Identify which cell holds the provided text, then report its [X, Y] central coordinate. 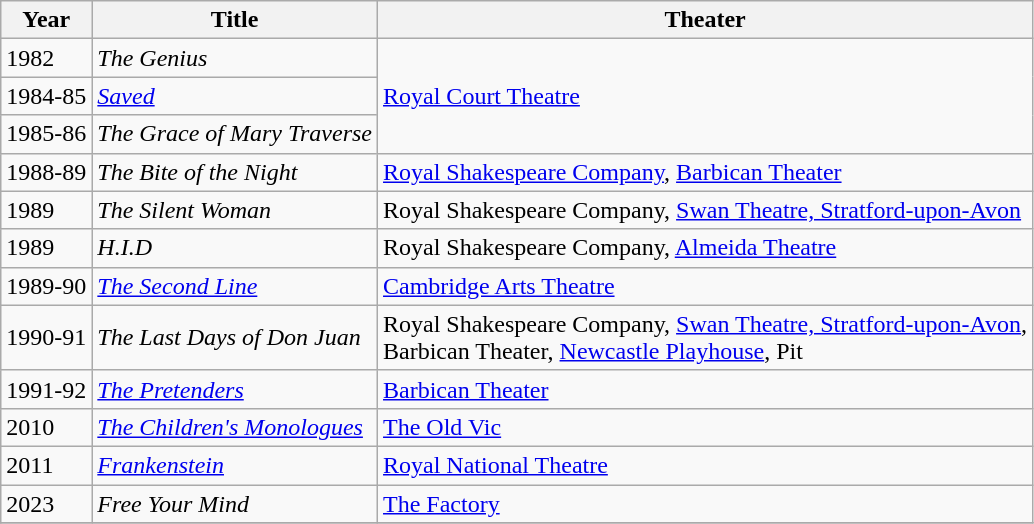
The Old Vic [706, 427]
1990-91 [46, 338]
Royal Shakespeare Company, Swan Theatre, Stratford-upon-Avon,Barbican Theater, Newcastle Playhouse, Pit [706, 338]
1988-89 [46, 172]
2011 [46, 465]
Year [46, 20]
Theater [706, 20]
Frankenstein [235, 465]
1985-86 [46, 134]
1989-90 [46, 286]
The Last Days of Don Juan [235, 338]
The Genius [235, 58]
The Pretenders [235, 389]
Barbican Theater [706, 389]
Royal Shakespeare Company, Almeida Theatre [706, 248]
2010 [46, 427]
1984-85 [46, 96]
1991-92 [46, 389]
The Grace of Mary Traverse [235, 134]
Free Your Mind [235, 503]
The Children's Monologues [235, 427]
Royal Shakespeare Company, Swan Theatre, Stratford-upon-Avon [706, 210]
H.I.D [235, 248]
The Silent Woman [235, 210]
Title [235, 20]
The Bite of the Night [235, 172]
Royal National Theatre [706, 465]
Royal Shakespeare Company, Barbican Theater [706, 172]
The Factory [706, 503]
The Second Line [235, 286]
Saved [235, 96]
Royal Court Theatre [706, 96]
1982 [46, 58]
Cambridge Arts Theatre [706, 286]
2023 [46, 503]
